Extract the [X, Y] coordinate from the center of the cell holding the provided text.  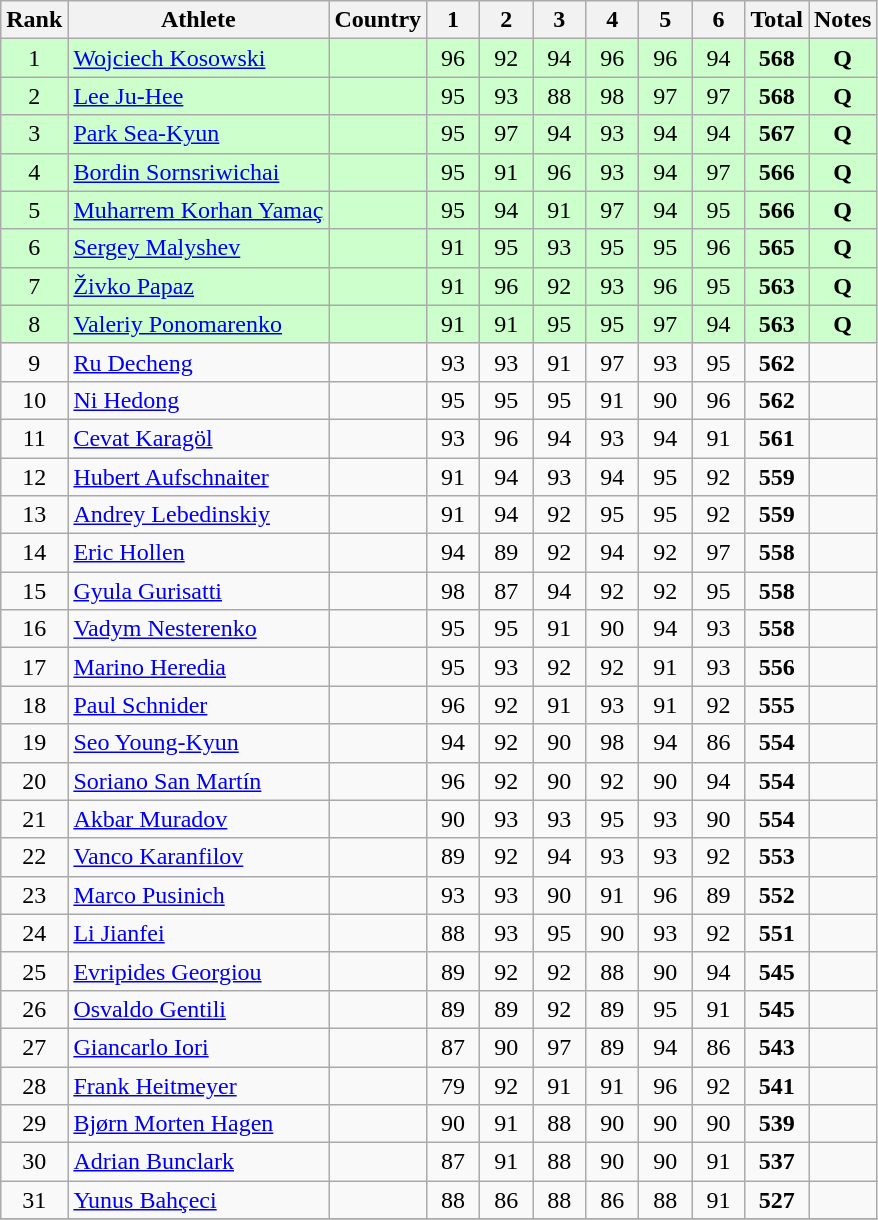
539 [777, 1124]
Gyula Gurisatti [198, 591]
Giancarlo Iori [198, 1047]
Athlete [198, 20]
552 [777, 895]
8 [34, 324]
9 [34, 362]
Soriano San Martín [198, 781]
Seo Young-Kyun [198, 743]
567 [777, 134]
Marco Pusinich [198, 895]
25 [34, 971]
Sergey Malyshev [198, 248]
21 [34, 819]
Lee Ju-Hee [198, 96]
29 [34, 1124]
553 [777, 857]
Ni Hedong [198, 400]
Rank [34, 20]
Li Jianfei [198, 933]
28 [34, 1085]
541 [777, 1085]
Country [378, 20]
527 [777, 1200]
23 [34, 895]
Marino Heredia [198, 667]
Paul Schnider [198, 705]
Cevat Karagöl [198, 438]
Valeriy Ponomarenko [198, 324]
Muharrem Korhan Yamaç [198, 210]
30 [34, 1162]
556 [777, 667]
15 [34, 591]
Bordin Sornsriwichai [198, 172]
Total [777, 20]
31 [34, 1200]
Yunus Bahçeci [198, 1200]
Bjørn Morten Hagen [198, 1124]
Vanco Karanfilov [198, 857]
11 [34, 438]
Eric Hollen [198, 553]
Adrian Bunclark [198, 1162]
27 [34, 1047]
537 [777, 1162]
26 [34, 1009]
10 [34, 400]
24 [34, 933]
18 [34, 705]
Hubert Aufschnaiter [198, 477]
555 [777, 705]
19 [34, 743]
Wojciech Kosowski [198, 58]
Andrey Lebedinskiy [198, 515]
13 [34, 515]
79 [454, 1085]
Ru Decheng [198, 362]
543 [777, 1047]
Frank Heitmeyer [198, 1085]
Notes [842, 20]
22 [34, 857]
Vadym Nesterenko [198, 629]
14 [34, 553]
Akbar Muradov [198, 819]
561 [777, 438]
12 [34, 477]
565 [777, 248]
551 [777, 933]
17 [34, 667]
7 [34, 286]
Živko Papaz [198, 286]
Evripides Georgiou [198, 971]
16 [34, 629]
Park Sea-Kyun [198, 134]
Osvaldo Gentili [198, 1009]
20 [34, 781]
